Output the [x, y] coordinate of the center of the cell containing the given text.  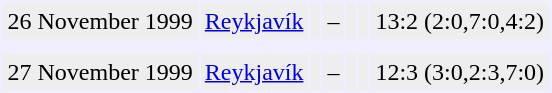
12:3 (3:0,2:3,7:0) [460, 72]
13:2 (2:0,7:0,4:2) [460, 21]
26 November 1999 [100, 21]
27 November 1999 [100, 72]
